Return (x, y) of the center of cell containing provided text 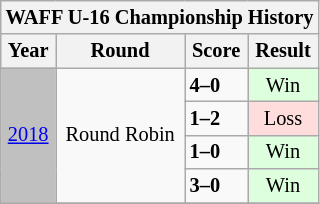
Round Robin (120, 136)
3–0 (216, 186)
Year (28, 51)
Round (120, 51)
1–2 (216, 118)
Loss (284, 118)
WAFF U-16 Championship History (160, 17)
2018 (28, 136)
Score (216, 51)
Result (284, 51)
4–0 (216, 85)
1–0 (216, 152)
